For the text-containing cell, return its midpoint in [x, y] coordinate format. 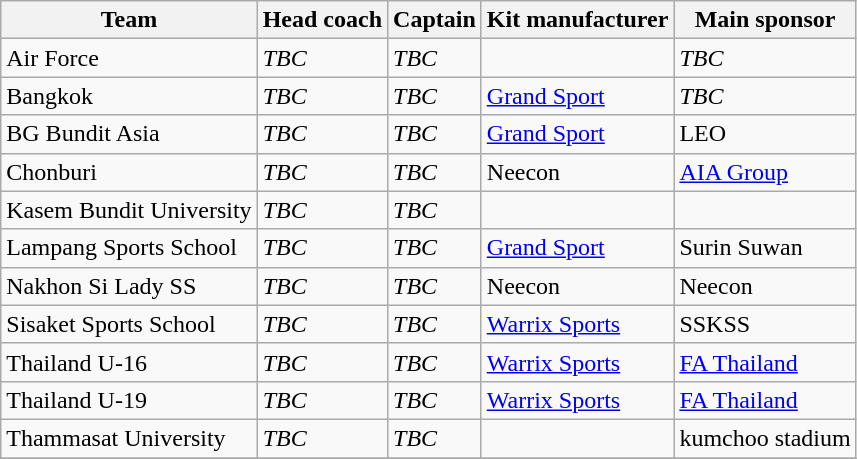
Bangkok [129, 96]
kumchoo stadium [765, 438]
Team [129, 20]
LEO [765, 134]
Main sponsor [765, 20]
Chonburi [129, 172]
Kit manufacturer [578, 20]
AIA Group [765, 172]
Sisaket Sports School [129, 324]
Thammasat University [129, 438]
SSKSS [765, 324]
Head coach [322, 20]
Air Force [129, 58]
Lampang Sports School [129, 248]
Nakhon Si Lady SS [129, 286]
Thailand U-16 [129, 362]
Surin Suwan [765, 248]
Thailand U-19 [129, 400]
Kasem Bundit University [129, 210]
Captain [435, 20]
BG Bundit Asia [129, 134]
